Scan for the cell matching the given text and deliver its [X, Y] coordinate at center. 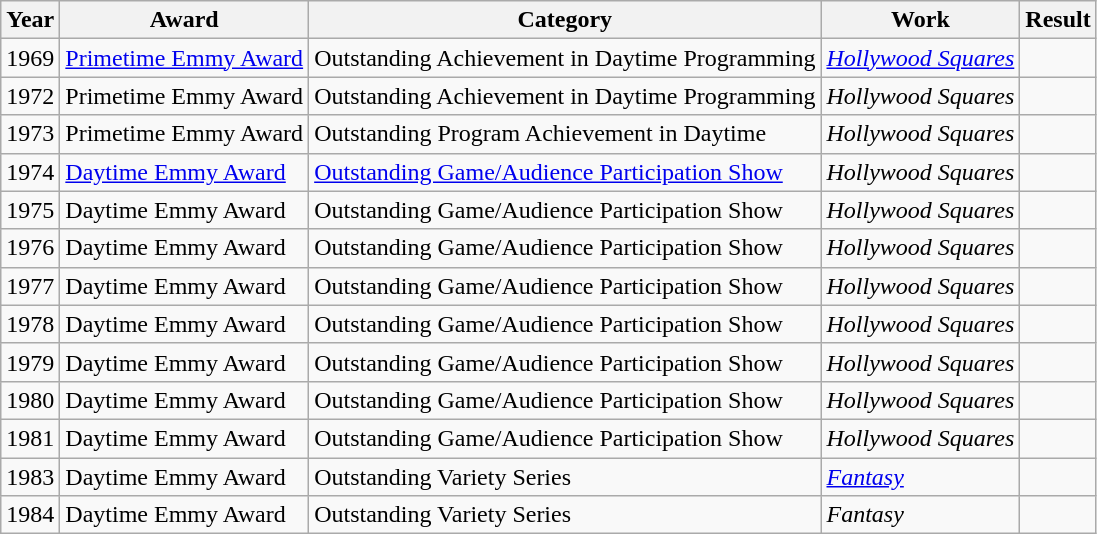
Year [30, 20]
1981 [30, 438]
1972 [30, 96]
1977 [30, 286]
1984 [30, 515]
1979 [30, 362]
1974 [30, 172]
1980 [30, 400]
1969 [30, 58]
Outstanding Program Achievement in Daytime [565, 134]
1976 [30, 248]
1973 [30, 134]
1978 [30, 324]
Work [920, 20]
Category [565, 20]
1983 [30, 477]
Result [1058, 20]
1975 [30, 210]
Award [184, 20]
